Search for the cell housing the specified text and yield its [X, Y] center coordinate. 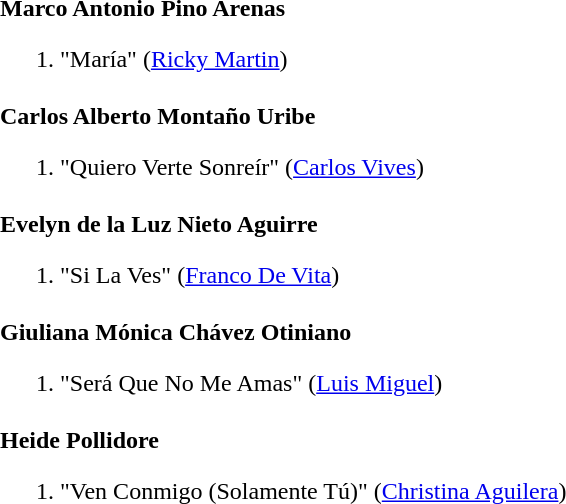
Evelyn de la Luz Nieto Aguirre"Si La Ves" (Franco De Vita) [283, 262]
Carlos Alberto Montaño Uribe"Quiero Verte Sonreír" (Carlos Vives) [283, 154]
Giuliana Mónica Chávez Otiniano"Será Que No Me Amas" (Luis Miguel) [283, 370]
